Determine the (x, y) coordinate at the center of the cell enclosing the given text.  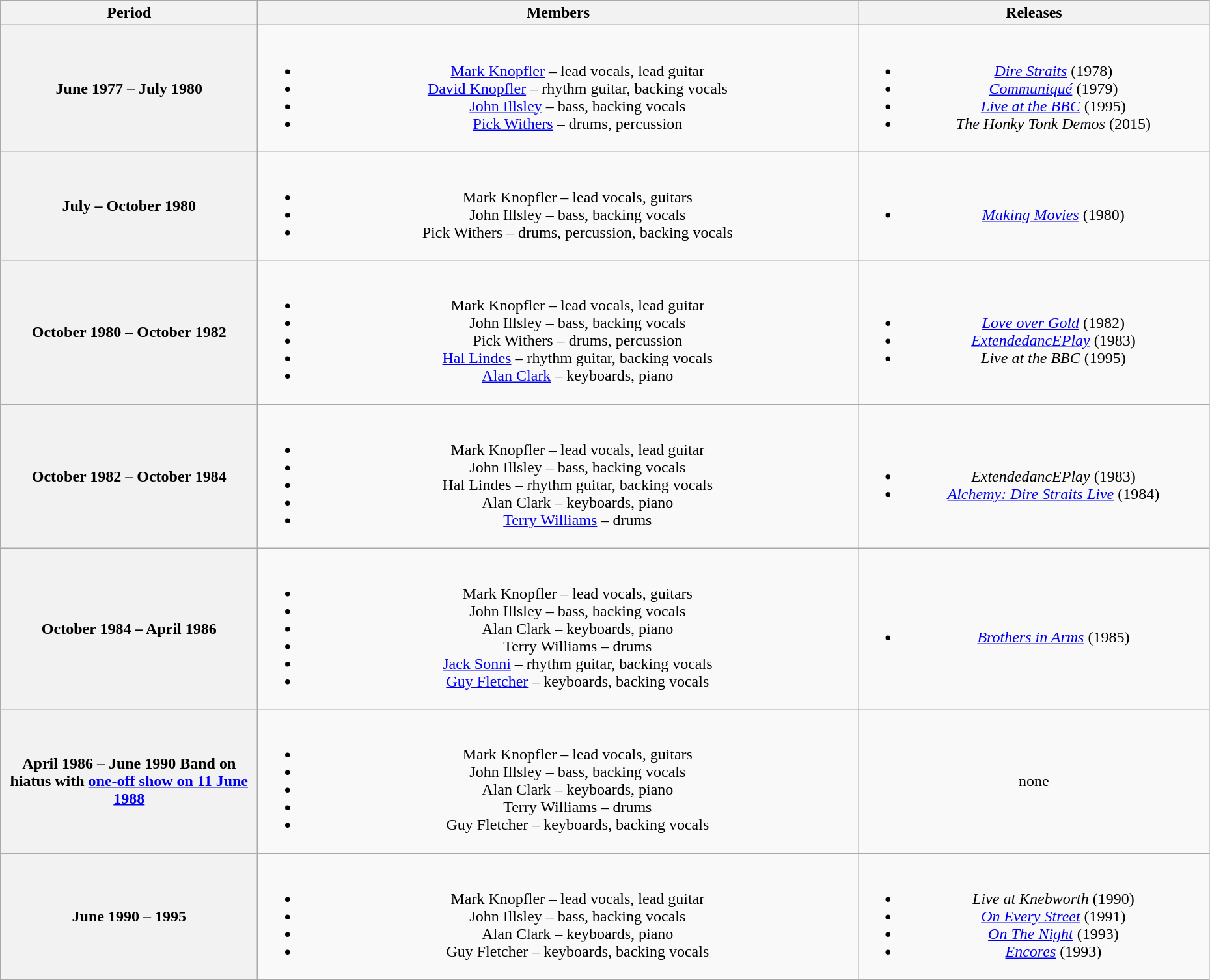
Making Movies (1980) (1034, 206)
April 1986 – June 1990 Band on hiatus with one-off show on 11 June 1988 (129, 781)
Releases (1034, 13)
Live at Knebworth (1990) On Every Street (1991)On The Night (1993)Encores (1993) (1034, 916)
June 1977 – July 1980 (129, 88)
Mark Knopfler – lead vocals, lead guitarJohn Illsley – bass, backing vocalsAlan Clark – keyboards, pianoGuy Fletcher – keyboards, backing vocals (558, 916)
Dire Straits (1978)Communiqué (1979)Live at the BBC (1995)The Honky Tonk Demos (2015) (1034, 88)
Brothers in Arms (1985) (1034, 629)
Mark Knopfler – lead vocals, guitarsJohn Illsley – bass, backing vocalsPick Withers – drums, percussion, backing vocals (558, 206)
Period (129, 13)
October 1984 – April 1986 (129, 629)
Members (558, 13)
July – October 1980 (129, 206)
October 1982 – October 1984 (129, 476)
ExtendedancEPlay (1983)Alchemy: Dire Straits Live (1984) (1034, 476)
October 1980 – October 1982 (129, 332)
none (1034, 781)
June 1990 – 1995 (129, 916)
Love over Gold (1982)ExtendedancEPlay (1983) Live at the BBC (1995) (1034, 332)
